Determine the (X, Y) coordinate at the center of the cell enclosing the given text.  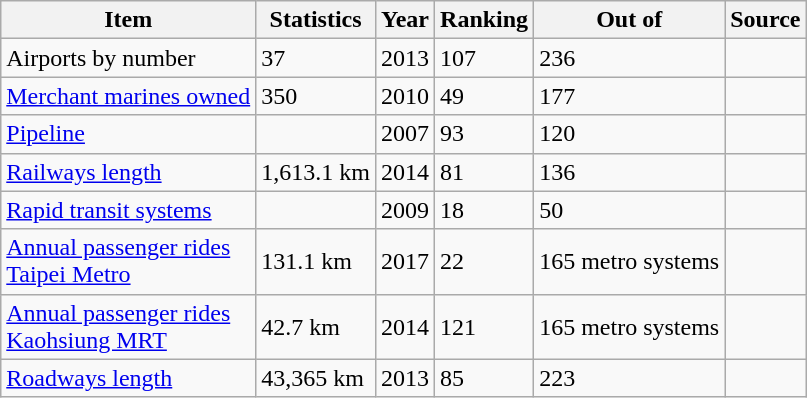
Merchant marines owned (128, 96)
136 (630, 172)
350 (316, 96)
18 (484, 210)
Railways length (128, 172)
120 (630, 134)
Annual passenger ridesKaohsiung MRT (128, 326)
Statistics (316, 20)
Source (766, 20)
2007 (404, 134)
107 (484, 58)
43,365 km (316, 378)
Rapid transit systems (128, 210)
49 (484, 96)
Ranking (484, 20)
177 (630, 96)
2017 (404, 262)
Pipeline (128, 134)
1,613.1 km (316, 172)
22 (484, 262)
37 (316, 58)
Annual passenger ridesTaipei Metro (128, 262)
Airports by number (128, 58)
223 (630, 378)
Item (128, 20)
42.7 km (316, 326)
85 (484, 378)
Roadways length (128, 378)
Year (404, 20)
236 (630, 58)
93 (484, 134)
131.1 km (316, 262)
81 (484, 172)
121 (484, 326)
2009 (404, 210)
Out of (630, 20)
2010 (404, 96)
50 (630, 210)
